Search for the cell housing the specified text and yield its (X, Y) center coordinate. 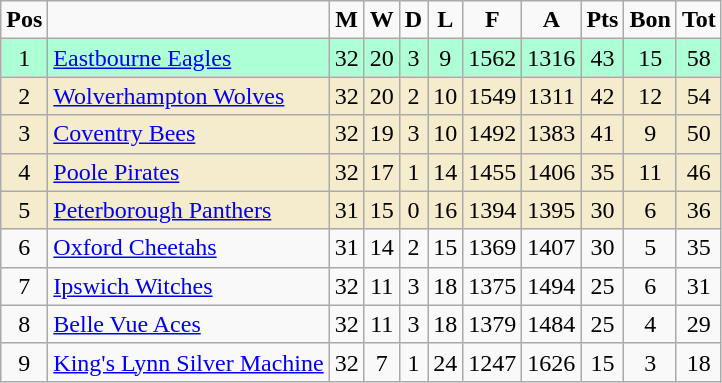
W (382, 20)
1247 (492, 362)
1369 (492, 248)
24 (446, 362)
1379 (492, 324)
41 (602, 134)
1455 (492, 172)
19 (382, 134)
Eastbourne Eagles (188, 58)
1383 (552, 134)
43 (602, 58)
1406 (552, 172)
29 (698, 324)
1395 (552, 210)
8 (24, 324)
A (552, 20)
50 (698, 134)
46 (698, 172)
L (446, 20)
1375 (492, 286)
1494 (552, 286)
M (346, 20)
Pos (24, 20)
1484 (552, 324)
D (413, 20)
1316 (552, 58)
Peterborough Panthers (188, 210)
12 (650, 96)
16 (446, 210)
1626 (552, 362)
Oxford Cheetahs (188, 248)
1549 (492, 96)
King's Lynn Silver Machine (188, 362)
Wolverhampton Wolves (188, 96)
Tot (698, 20)
Poole Pirates (188, 172)
Coventry Bees (188, 134)
Ipswich Witches (188, 286)
36 (698, 210)
1311 (552, 96)
1407 (552, 248)
Belle Vue Aces (188, 324)
54 (698, 96)
F (492, 20)
58 (698, 58)
42 (602, 96)
Bon (650, 20)
1492 (492, 134)
0 (413, 210)
1562 (492, 58)
Pts (602, 20)
1394 (492, 210)
17 (382, 172)
